Provide the [X, Y] coordinate of the cell's center where the given text is located.  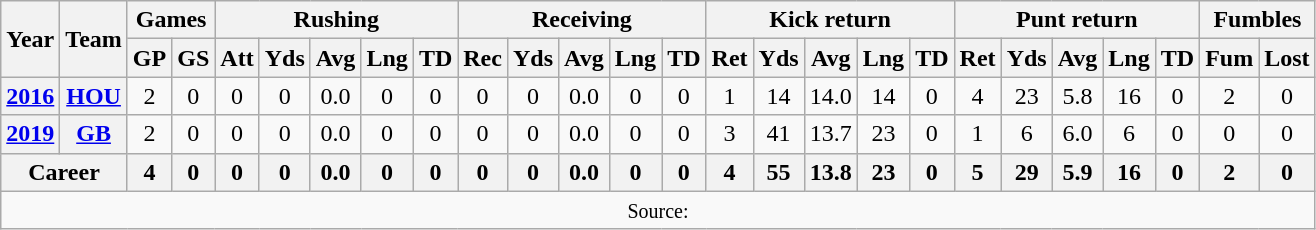
14.0 [830, 96]
GB [94, 134]
3 [730, 134]
Team [94, 39]
6.0 [1078, 134]
5 [978, 172]
41 [778, 134]
Kick return [830, 20]
Games [170, 20]
Rec [483, 58]
Receiving [582, 20]
13.8 [830, 172]
5.9 [1078, 172]
Punt return [1077, 20]
55 [778, 172]
Att [237, 58]
Rushing [336, 20]
2016 [30, 96]
Lost [1287, 58]
Fum [1230, 58]
2019 [30, 134]
13.7 [830, 134]
29 [1026, 172]
5.8 [1078, 96]
Year [30, 39]
GS [194, 58]
GP [149, 58]
HOU [94, 96]
Source: [658, 210]
Career [64, 172]
Fumbles [1258, 20]
